For the text-containing cell, return its midpoint in (x, y) coordinate format. 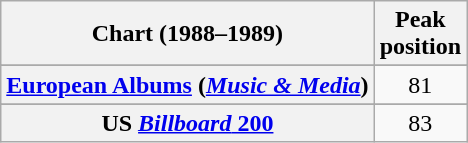
Chart (1988–1989) (188, 34)
European Albums (Music & Media) (188, 85)
83 (420, 123)
Peakposition (420, 34)
81 (420, 85)
US Billboard 200 (188, 123)
